Locate the cell with the specified text and output its [X, Y] center coordinate. 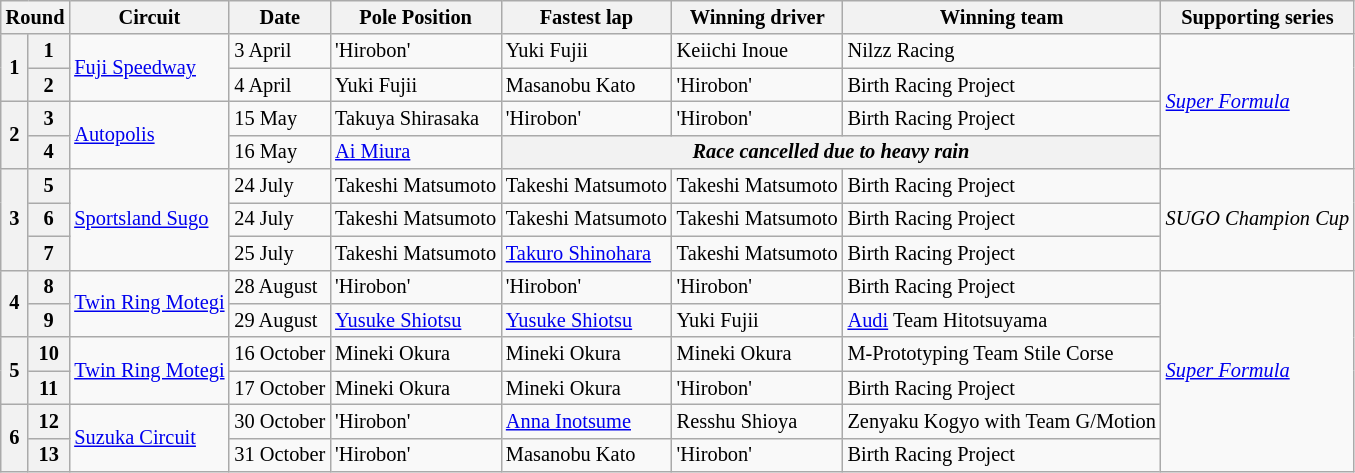
Takuro Shinohara [586, 253]
3 April [280, 51]
Resshu Shioya [758, 421]
Nilzz Racing [1002, 51]
12 [48, 421]
Suzuka Circuit [149, 438]
M-Prototyping Team Stile Corse [1002, 354]
Race cancelled due to heavy rain [831, 152]
SUGO Champion Cup [1258, 220]
11 [48, 388]
28 August [280, 287]
8 [48, 287]
Ai Miura [416, 152]
17 October [280, 388]
Zenyaku Kogyo with Team G/Motion [1002, 421]
Circuit [149, 17]
Autopolis [149, 134]
31 October [280, 455]
15 May [280, 118]
4 April [280, 85]
Round [36, 17]
9 [48, 320]
25 July [280, 253]
16 October [280, 354]
10 [48, 354]
Supporting series [1258, 17]
30 October [280, 421]
29 August [280, 320]
Audi Team Hitotsuyama [1002, 320]
Winning driver [758, 17]
7 [48, 253]
Fastest lap [586, 17]
16 May [280, 152]
Fuji Speedway [149, 68]
13 [48, 455]
Sportsland Sugo [149, 220]
Anna Inotsume [586, 421]
Date [280, 17]
Winning team [1002, 17]
Keiichi Inoue [758, 51]
Takuya Shirasaka [416, 118]
Pole Position [416, 17]
